Pinpoint the cell where the given text exists, returning its (X, Y) midpoint coordinate. 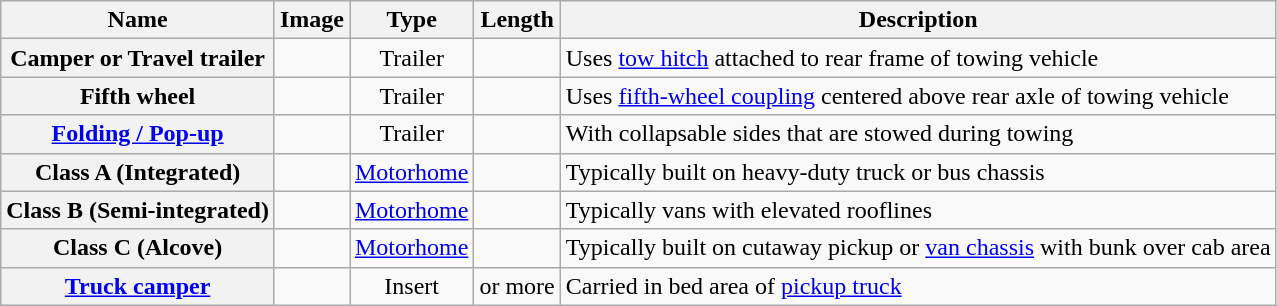
Carried in bed area of pickup truck (918, 286)
Uses tow hitch attached to rear frame of towing vehicle (918, 58)
With collapsable sides that are stowed during towing (918, 134)
Length (517, 20)
Description (918, 20)
Class C (Alcove) (138, 248)
Typically vans with elevated rooflines (918, 210)
Typically built on heavy-duty truck or bus chassis (918, 172)
Typically built on cutaway pickup or van chassis with bunk over cab area (918, 248)
Class A (Integrated) (138, 172)
Folding / Pop-up (138, 134)
Camper or Travel trailer (138, 58)
Name (138, 20)
Uses fifth-wheel coupling centered above rear axle of towing vehicle (918, 96)
Insert (412, 286)
Type (412, 20)
Class B (Semi-integrated) (138, 210)
or more (517, 286)
Fifth wheel (138, 96)
Truck camper (138, 286)
Image (312, 20)
